Capture the cell that displays the provided text and extract its (X, Y) central coordinate. 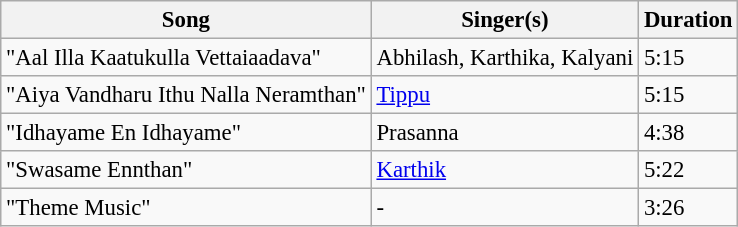
"Theme Music" (186, 208)
"Swasame Ennthan" (186, 170)
"Aiya Vandharu Ithu Nalla Neramthan" (186, 95)
Duration (688, 20)
3:26 (688, 208)
Karthik (504, 170)
Singer(s) (504, 20)
5:22 (688, 170)
Song (186, 20)
"Idhayame En Idhayame" (186, 133)
Tippu (504, 95)
"Aal Illa Kaatukulla Vettaiaadava" (186, 58)
Abhilash, Karthika, Kalyani (504, 58)
Prasanna (504, 133)
4:38 (688, 133)
- (504, 208)
